Extract the [x, y] coordinate from the center of the cell holding the provided text.  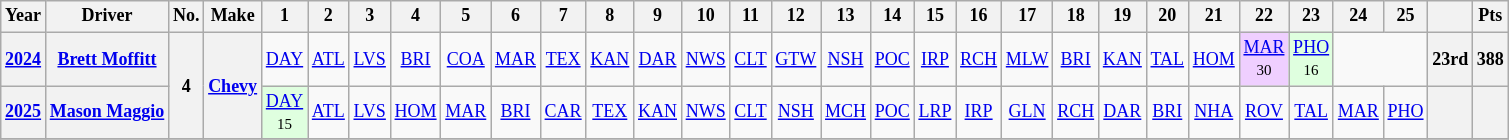
10 [706, 16]
2 [329, 16]
23rd [1450, 59]
Year [24, 16]
388 [1491, 59]
No. [186, 16]
14 [892, 16]
2024 [24, 59]
24 [1358, 16]
Pts [1491, 16]
12 [796, 16]
PHO16 [1312, 59]
5 [466, 16]
Chevy [233, 86]
20 [1167, 16]
Brett Moffitt [106, 59]
LRP [935, 113]
9 [658, 16]
CAR [563, 113]
GTW [796, 59]
PHO [1406, 113]
GLN [1026, 113]
16 [979, 16]
13 [846, 16]
DAY [284, 59]
18 [1076, 16]
Mason Maggio [106, 113]
NHA [1214, 113]
MAR30 [1264, 59]
11 [750, 16]
21 [1214, 16]
Make [233, 16]
Driver [106, 16]
7 [563, 16]
15 [935, 16]
23 [1312, 16]
2025 [24, 113]
1 [284, 16]
MLW [1026, 59]
COA [466, 59]
25 [1406, 16]
6 [516, 16]
19 [1122, 16]
22 [1264, 16]
3 [370, 16]
MCH [846, 113]
17 [1026, 16]
8 [610, 16]
ROV [1264, 113]
DAY15 [284, 113]
